Pinpoint the cell where the given text exists, returning its (x, y) midpoint coordinate. 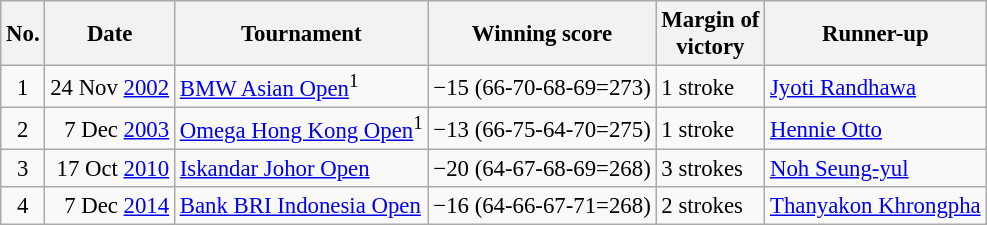
Omega Hong Kong Open1 (301, 129)
2 (23, 129)
1 (23, 87)
3 strokes (710, 169)
17 Oct 2010 (110, 169)
Runner-up (876, 34)
Margin ofvictory (710, 34)
Noh Seung-yul (876, 169)
−13 (66-75-64-70=275) (542, 129)
−15 (66-70-68-69=273) (542, 87)
−20 (64-67-68-69=268) (542, 169)
Hennie Otto (876, 129)
BMW Asian Open1 (301, 87)
7 Dec 2003 (110, 129)
Date (110, 34)
Jyoti Randhawa (876, 87)
Tournament (301, 34)
24 Nov 2002 (110, 87)
No. (23, 34)
Winning score (542, 34)
3 (23, 169)
Iskandar Johor Open (301, 169)
